Capture the cell that displays the provided text and extract its [x, y] central coordinate. 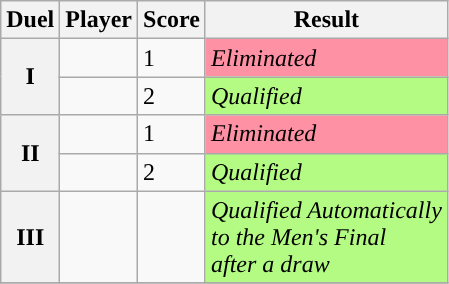
Result [326, 20]
I [30, 77]
Player [99, 20]
Score [172, 20]
III [30, 237]
Duel [30, 20]
II [30, 153]
Qualified Automatically to the Men's Final after a draw [326, 237]
